Identify which cell holds the provided text, then report its (X, Y) central coordinate. 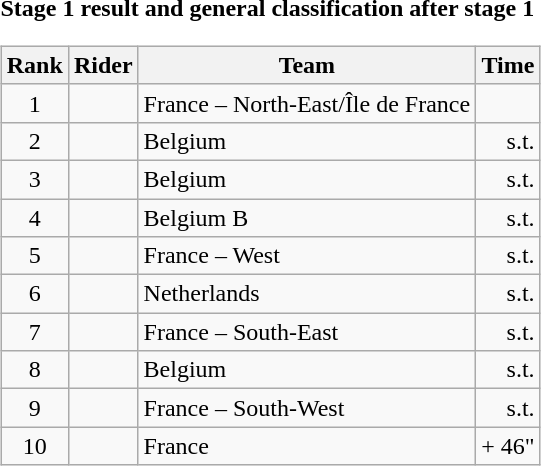
Rank (34, 65)
France – South-East (307, 332)
7 (34, 332)
5 (34, 256)
France – South-West (307, 408)
+ 46" (508, 446)
France (307, 446)
France – West (307, 256)
8 (34, 370)
1 (34, 103)
4 (34, 217)
3 (34, 179)
6 (34, 294)
Team (307, 65)
2 (34, 141)
10 (34, 446)
Belgium B (307, 217)
9 (34, 408)
Time (508, 65)
Rider (103, 65)
France – North-East/Île de France (307, 103)
Netherlands (307, 294)
